Find where the given text appears and provide that cell's center as [X, Y] coordinate. 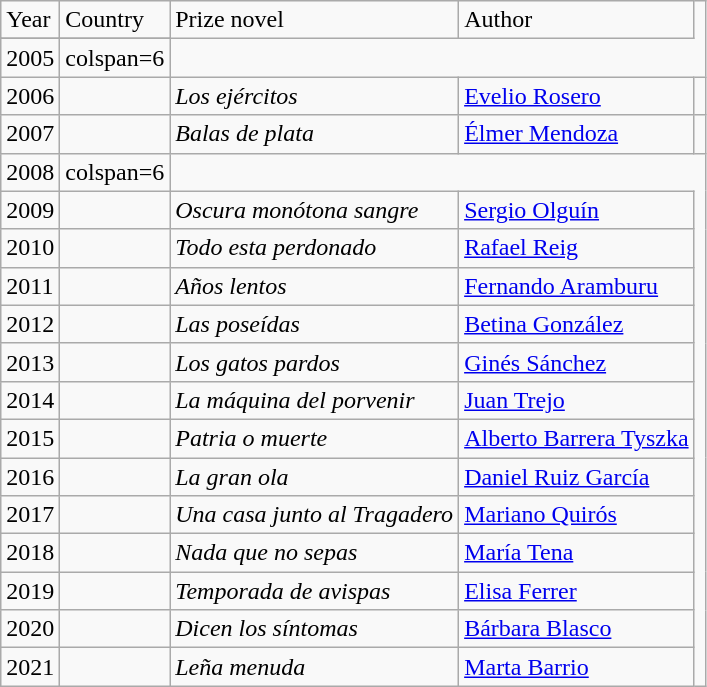
Una casa junto al Tragadero [314, 515]
Prize novel [314, 20]
2019 [30, 591]
La máquina del porvenir [314, 400]
Años lentos [314, 286]
2014 [30, 400]
Oscura monótona sangre [314, 210]
2012 [30, 324]
Patria o muerte [314, 438]
Las poseídas [314, 324]
Ginés Sánchez [577, 362]
Daniel Ruiz García [577, 477]
2011 [30, 286]
2010 [30, 248]
Balas de plata [314, 134]
Betina González [577, 324]
Élmer Mendoza [577, 134]
María Tena [577, 553]
Marta Barrio [577, 667]
2021 [30, 667]
Los gatos pardos [314, 362]
Dicen los síntomas [314, 629]
2008 [30, 172]
Mariano Quirós [577, 515]
Temporada de avispas [314, 591]
2009 [30, 210]
2006 [30, 96]
2015 [30, 438]
Fernando Aramburu [577, 286]
2013 [30, 362]
Year [30, 20]
Elisa Ferrer [577, 591]
Author [577, 20]
Nada que no sepas [314, 553]
Bárbara Blasco [577, 629]
Los ejércitos [314, 96]
2007 [30, 134]
2018 [30, 553]
2016 [30, 477]
Alberto Barrera Tyszka [577, 438]
Country [115, 20]
Sergio Olguín [577, 210]
Todo esta perdonado [314, 248]
2017 [30, 515]
Evelio Rosero [577, 96]
La gran ola [314, 477]
2020 [30, 629]
Leña menuda [314, 667]
Rafael Reig [577, 248]
Juan Trejo [577, 400]
2005 [30, 58]
